Determine the [X, Y] coordinate at the center of the cell enclosing the given text.  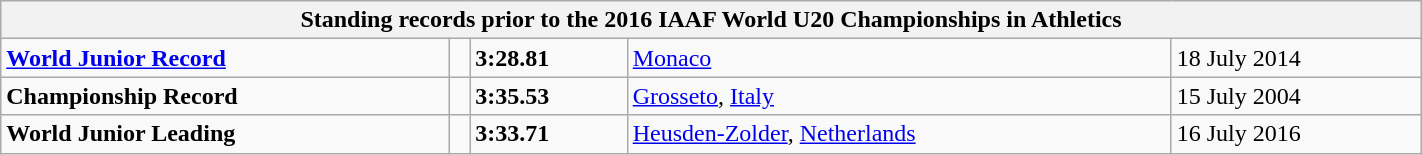
15 July 2004 [1296, 96]
3:28.81 [548, 58]
18 July 2014 [1296, 58]
World Junior Leading [226, 134]
Championship Record [226, 96]
World Junior Record [226, 58]
Grosseto, Italy [899, 96]
Heusden-Zolder, Netherlands [899, 134]
3:33.71 [548, 134]
16 July 2016 [1296, 134]
3:35.53 [548, 96]
Standing records prior to the 2016 IAAF World U20 Championships in Athletics [711, 20]
Monaco [899, 58]
